Return [X, Y] of the center of cell containing provided text 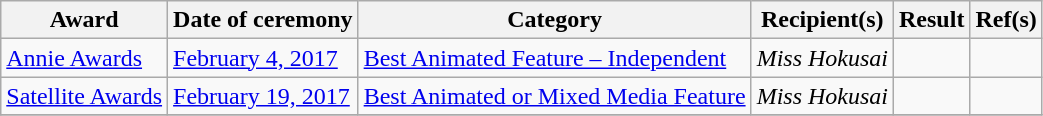
Best Animated Feature – Independent [554, 58]
Best Animated or Mixed Media Feature [554, 96]
February 4, 2017 [264, 58]
Date of ceremony [264, 20]
Award [84, 20]
Satellite Awards [84, 96]
February 19, 2017 [264, 96]
Ref(s) [1006, 20]
Recipient(s) [822, 20]
Annie Awards [84, 58]
Category [554, 20]
Result [932, 20]
